Return [x, y] of the center of cell containing provided text 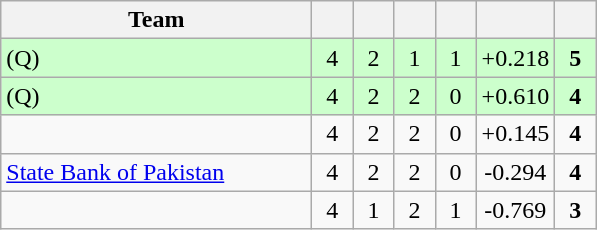
+0.218 [516, 58]
-0.294 [516, 172]
+0.610 [516, 96]
5 [576, 58]
-0.769 [516, 210]
State Bank of Pakistan [156, 172]
Team [156, 20]
3 [576, 210]
+0.145 [516, 134]
